Provide the [x, y] coordinate of the cell's center where the given text is located.  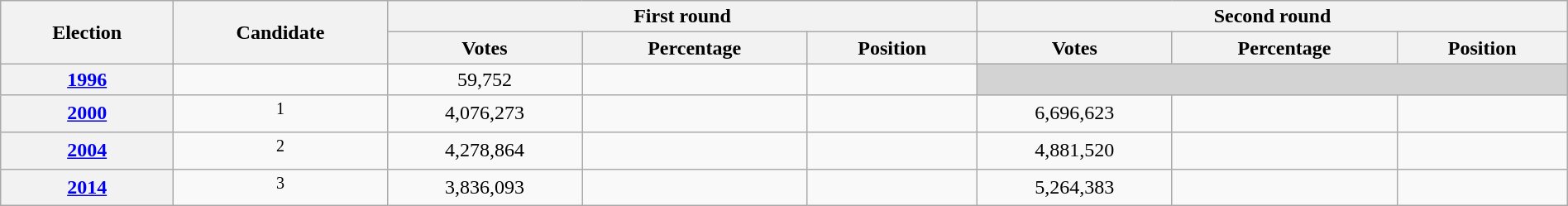
2014 [88, 187]
3,836,093 [485, 187]
1 [281, 114]
1996 [88, 79]
2000 [88, 114]
Election [88, 32]
Second round [1273, 17]
4,076,273 [485, 114]
59,752 [485, 79]
4,881,520 [1075, 151]
3 [281, 187]
2004 [88, 151]
2 [281, 151]
First round [681, 17]
6,696,623 [1075, 114]
5,264,383 [1075, 187]
Candidate [281, 32]
4,278,864 [485, 151]
